Search for the cell housing the specified text and yield its [X, Y] center coordinate. 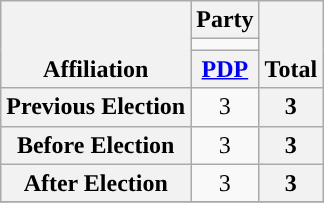
Party [225, 20]
After Election [96, 183]
Previous Election [96, 107]
Before Election [96, 145]
Affiliation [96, 44]
Total [291, 44]
PDP [225, 69]
